Pinpoint the cell where the given text exists, returning its (x, y) midpoint coordinate. 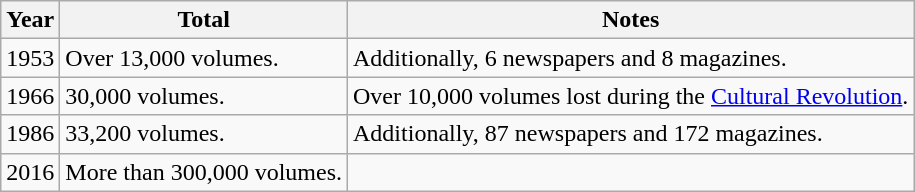
33,200 volumes. (204, 134)
Additionally, 6 newspapers and 8 magazines. (631, 58)
1953 (30, 58)
Additionally, 87 newspapers and 172 magazines. (631, 134)
1966 (30, 96)
2016 (30, 172)
30,000 volumes. (204, 96)
Over 10,000 volumes lost during the Cultural Revolution. (631, 96)
1986 (30, 134)
More than 300,000 volumes. (204, 172)
Total (204, 20)
Notes (631, 20)
Over 13,000 volumes. (204, 58)
Year (30, 20)
